Locate the cell with the specified text and output its [X, Y] center coordinate. 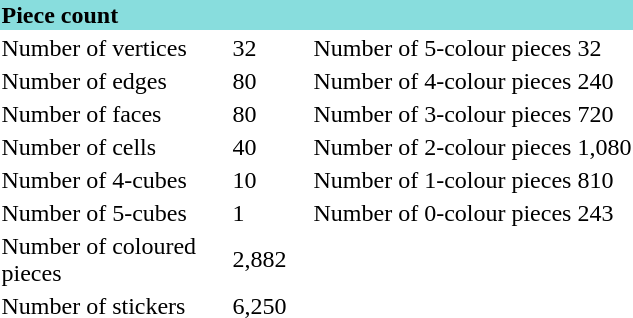
720 [604, 114]
Number of 1-colour pieces [442, 180]
10 [270, 180]
Number of 4-cubes [114, 180]
Number of 5-cubes [114, 213]
Number of coloured pieces [114, 260]
810 [604, 180]
1 [270, 213]
240 [604, 81]
Number of 2-colour pieces [442, 147]
Piece count [316, 15]
Number of edges [114, 81]
Number of cells [114, 147]
Number of 0-colour pieces [442, 213]
Number of vertices [114, 48]
Number of 4-colour pieces [442, 81]
Number of 5-colour pieces [442, 48]
2,882 [270, 260]
40 [270, 147]
Number of 3-colour pieces [442, 114]
243 [604, 213]
1,080 [604, 147]
Number of faces [114, 114]
